Output the (X, Y) coordinate of the center of the cell containing the given text.  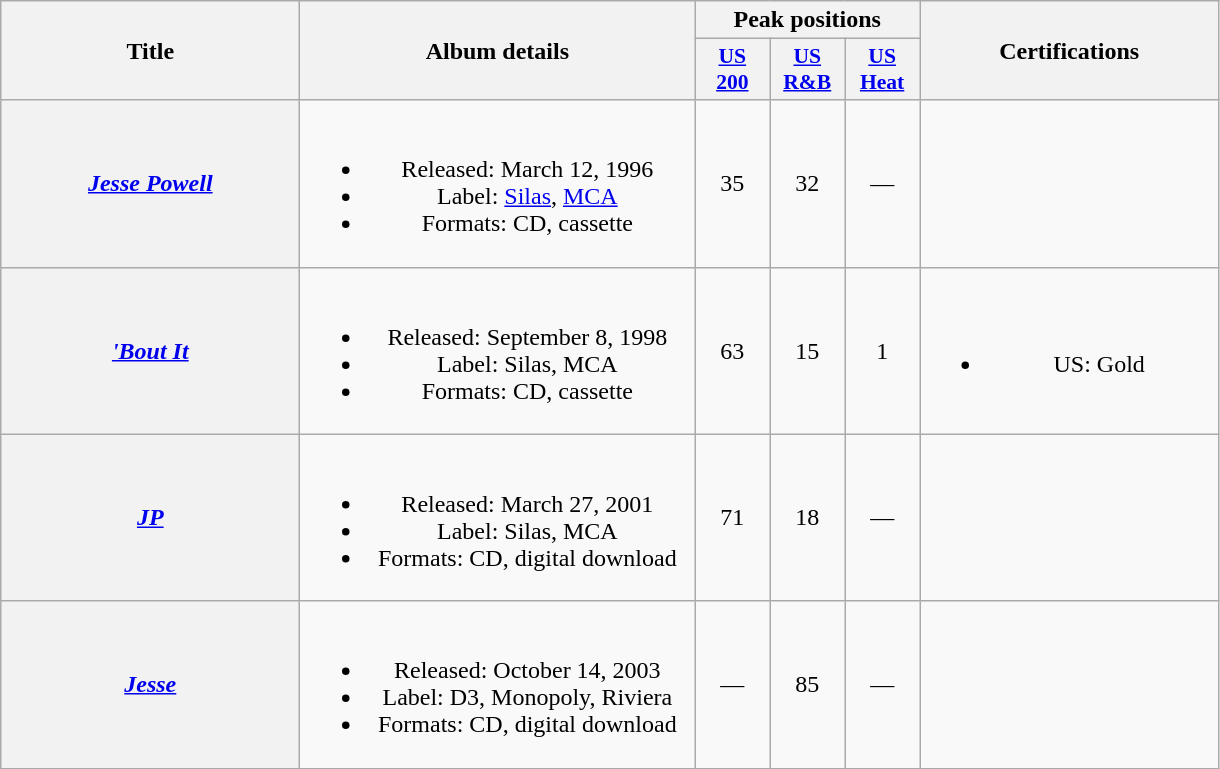
Jesse Powell (150, 184)
Title (150, 50)
63 (732, 350)
35 (732, 184)
Jesse (150, 684)
Certifications (1070, 50)
JP (150, 518)
Released: March 12, 1996Label: Silas, MCAFormats: CD, cassette (498, 184)
Album details (498, 50)
1 (882, 350)
71 (732, 518)
US200 (732, 70)
Released: October 14, 2003Label: D3, Monopoly, RivieraFormats: CD, digital download (498, 684)
85 (808, 684)
32 (808, 184)
Released: March 27, 2001Label: Silas, MCAFormats: CD, digital download (498, 518)
18 (808, 518)
'Bout It (150, 350)
USHeat (882, 70)
Released: September 8, 1998Label: Silas, MCAFormats: CD, cassette (498, 350)
USR&B (808, 70)
15 (808, 350)
US: Gold (1070, 350)
Peak positions (808, 20)
